Locate the cell with the specified text and output its (X, Y) center coordinate. 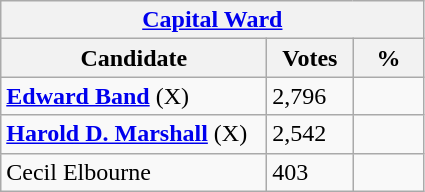
Capital Ward (212, 20)
Edward Band (X) (134, 96)
Cecil Elbourne (134, 172)
Harold D. Marshall (X) (134, 134)
Votes (310, 58)
2,542 (310, 134)
Candidate (134, 58)
% (388, 58)
403 (310, 172)
2,796 (310, 96)
